From the cell containing the given text, extract its center point as [X, Y] coordinate. 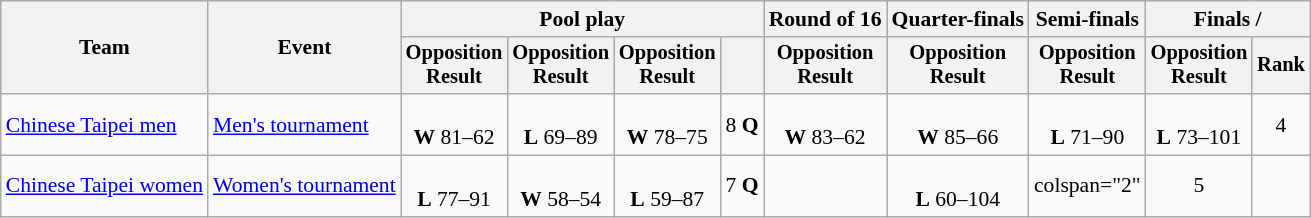
L 77–91 [454, 186]
Chinese Taipei women [104, 186]
L 60–104 [958, 186]
Men's tournament [304, 124]
W 58–54 [560, 186]
colspan="2" [1088, 186]
W 81–62 [454, 124]
Finals / [1228, 19]
8 Q [742, 124]
Team [104, 48]
Pool play [582, 19]
L 59–87 [668, 186]
W 85–66 [958, 124]
Semi-finals [1088, 19]
W 78–75 [668, 124]
Round of 16 [826, 19]
L 69–89 [560, 124]
Rank [1281, 66]
W 83–62 [826, 124]
7 Q [742, 186]
4 [1281, 124]
L 71–90 [1088, 124]
Chinese Taipei men [104, 124]
5 [1200, 186]
Event [304, 48]
Quarter-finals [958, 19]
Women's tournament [304, 186]
L 73–101 [1200, 124]
